Identify which cell holds the provided text, then report its (x, y) central coordinate. 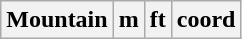
ft (158, 20)
coord (206, 20)
Mountain (57, 20)
m (128, 20)
